Provide the (x, y) coordinate of the cell's center where the given text is located.  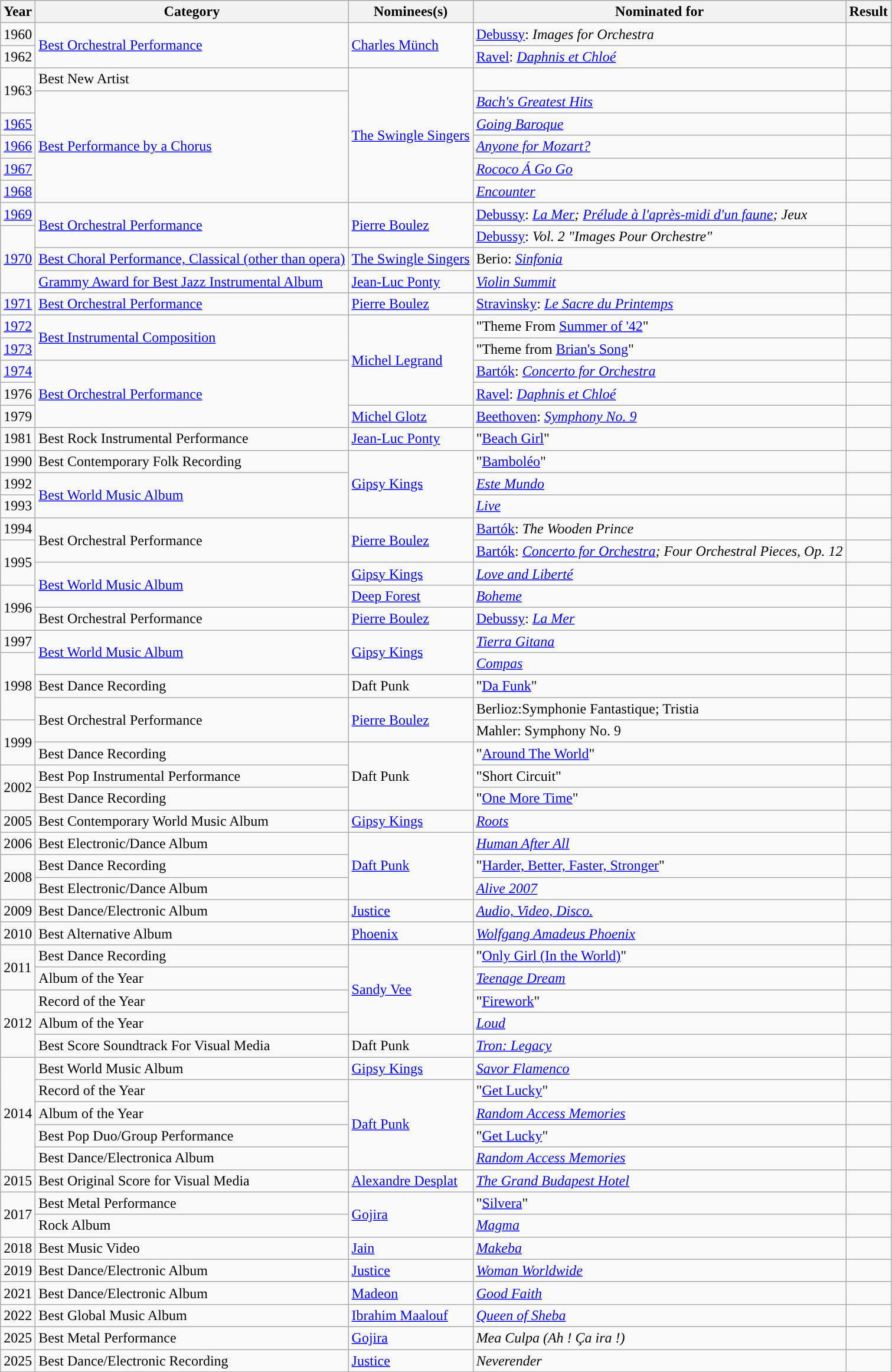
"Short Circuit" (659, 776)
"Only Girl (In the World)" (659, 956)
1965 (18, 124)
Beethoven: Symphony No. 9 (659, 416)
Best Pop Instrumental Performance (192, 776)
Magma (659, 1226)
1992 (18, 484)
1998 (18, 686)
1970 (18, 259)
2015 (18, 1181)
2005 (18, 821)
Best Music Video (192, 1248)
Human After All (659, 843)
Best Contemporary Folk Recording (192, 461)
Wolfgang Amadeus Phoenix (659, 933)
Tierra Gitana (659, 641)
Mea Culpa (Ah ! Ça ira !) (659, 1338)
2019 (18, 1270)
Best Pop Duo/Group Performance (192, 1136)
2014 (18, 1113)
Going Baroque (659, 124)
1969 (18, 214)
1962 (18, 57)
Phoenix (411, 933)
"Theme From Summer of '42" (659, 327)
Roots (659, 821)
Boheme (659, 596)
"One More Time" (659, 799)
Loud (659, 1024)
Madeon (411, 1293)
Ibrahim Maalouf (411, 1315)
Bartók: Concerto for Orchestra; Four Orchestral Pieces, Op. 12 (659, 551)
2008 (18, 877)
Debussy: La Mer; Prélude à l'après-midi d'un faune; Jeux (659, 214)
Alive 2007 (659, 888)
2010 (18, 933)
1999 (18, 742)
Rococo Á Go Go (659, 169)
Best Instrumental Composition (192, 338)
1997 (18, 641)
1967 (18, 169)
Best Alternative Album (192, 933)
1972 (18, 327)
1979 (18, 416)
1974 (18, 371)
Charles Münch (411, 45)
Violin Summit (659, 282)
Best Dance/Electronic Recording (192, 1360)
Deep Forest (411, 596)
Bartók: Concerto for Orchestra (659, 371)
"Around The World" (659, 754)
Best Performance by a Chorus (192, 146)
Best Global Music Album (192, 1315)
2011 (18, 967)
Debussy: Vol. 2 "Images Pour Orchestre" (659, 236)
Nominees(s) (411, 12)
The Grand Budapest Hotel (659, 1181)
Best Rock Instrumental Performance (192, 439)
Live (659, 506)
2018 (18, 1248)
Debussy: La Mer (659, 618)
Best Original Score for Visual Media (192, 1181)
Category (192, 12)
1996 (18, 607)
Good Faith (659, 1293)
Mahler: Symphony No. 9 (659, 731)
"Beach Girl" (659, 439)
Alexandre Desplat (411, 1181)
Savor Flamenco (659, 1068)
Berio: Sinfonia (659, 259)
Nominated for (659, 12)
1968 (18, 191)
2021 (18, 1293)
Este Mundo (659, 484)
1981 (18, 439)
Debussy: Images for Orchestra (659, 34)
Sandy Vee (411, 989)
1976 (18, 394)
Makeba (659, 1248)
"Harder, Better, Faster, Stronger" (659, 866)
Woman Worldwide (659, 1270)
"Da Funk" (659, 686)
Stravinsky: Le Sacre du Printemps (659, 304)
1973 (18, 349)
1995 (18, 562)
Neverender (659, 1360)
2009 (18, 911)
Bartók: The Wooden Prince (659, 529)
Tron: Legacy (659, 1046)
Best Dance/Electronica Album (192, 1158)
Bach's Greatest Hits (659, 102)
Best Choral Performance, Classical (other than opera) (192, 259)
1994 (18, 529)
Audio, Video, Disco. (659, 911)
Berlioz:Symphonie Fantastique; Tristia (659, 709)
1963 (18, 90)
1960 (18, 34)
Encounter (659, 191)
"Silvera" (659, 1203)
Grammy Award for Best Jazz Instrumental Album (192, 282)
"Firework" (659, 1001)
Michel Glotz (411, 416)
Rock Album (192, 1226)
"Theme from Brian's Song" (659, 349)
2017 (18, 1214)
Teenage Dream (659, 978)
Anyone for Mozart? (659, 146)
Queen of Sheba (659, 1315)
2012 (18, 1024)
Best Score Soundtrack For Visual Media (192, 1046)
Love and Liberté (659, 573)
"Bamboléo" (659, 461)
1990 (18, 461)
Michel Legrand (411, 360)
Jain (411, 1248)
Best Contemporary World Music Album (192, 821)
2002 (18, 787)
1966 (18, 146)
1993 (18, 506)
Best New Artist (192, 79)
Result (868, 12)
2022 (18, 1315)
1971 (18, 304)
Compas (659, 664)
2006 (18, 843)
Year (18, 12)
